Return the [x, y] coordinate for the center point of the cell that contains the specified text.  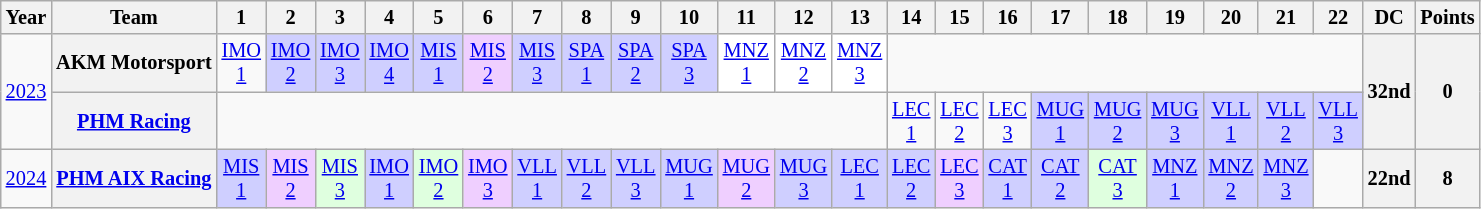
32nd [1390, 92]
IMO4 [388, 63]
14 [911, 17]
SPA1 [586, 63]
SPA3 [688, 63]
22nd [1390, 178]
2 [290, 17]
PHM AIX Racing [134, 178]
5 [438, 17]
2024 [26, 178]
10 [688, 17]
Points [1447, 17]
16 [1008, 17]
21 [1286, 17]
CAT3 [1118, 178]
CAT2 [1060, 178]
18 [1118, 17]
0 [1447, 92]
AKM Motorsport [134, 63]
Year [26, 17]
3 [340, 17]
22 [1338, 17]
20 [1230, 17]
17 [1060, 17]
9 [636, 17]
6 [488, 17]
DC [1390, 17]
CAT1 [1008, 178]
SPA2 [636, 63]
Team [134, 17]
12 [804, 17]
2023 [26, 92]
13 [860, 17]
7 [536, 17]
4 [388, 17]
PHM Racing [134, 121]
1 [242, 17]
15 [959, 17]
19 [1174, 17]
11 [746, 17]
